From the cell containing the given text, extract its center point as (x, y) coordinate. 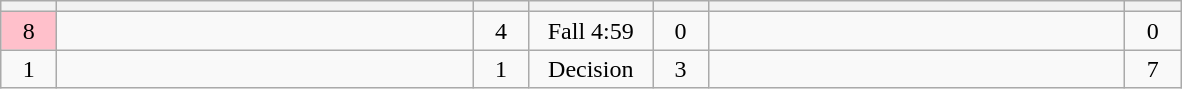
4 (501, 31)
Fall 4:59 (591, 31)
8 (29, 31)
3 (680, 69)
Decision (591, 69)
7 (1153, 69)
